Search for the cell housing the specified text and yield its [X, Y] center coordinate. 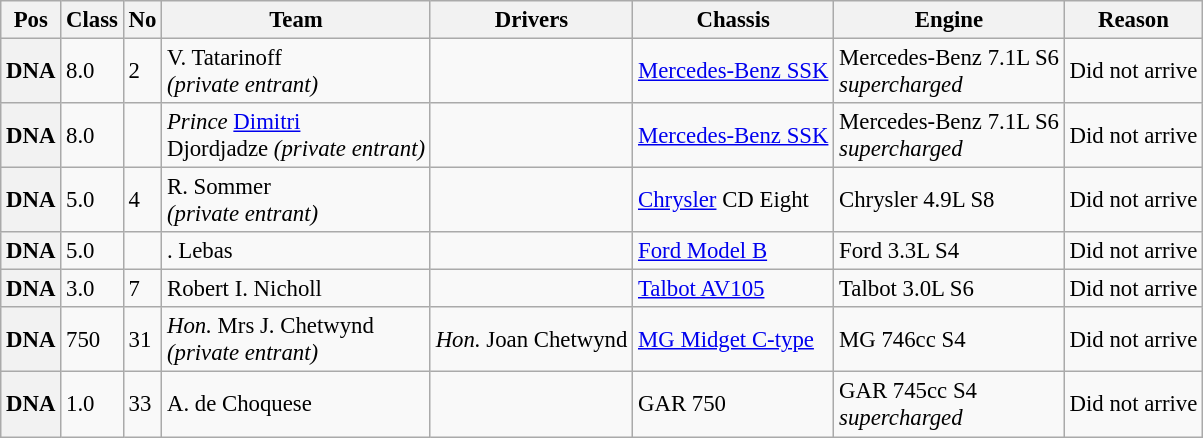
Talbot 3.0L S6 [950, 289]
Hon. Mrs J. Chetwynd(private entrant) [296, 340]
33 [142, 404]
1.0 [92, 404]
GAR 750 [734, 404]
Chrysler CD Eight [734, 200]
Hon. Joan Chetwynd [531, 340]
Robert I. Nicholl [296, 289]
Engine [950, 20]
MG Midget C-type [734, 340]
750 [92, 340]
V. Tatarinoff(private entrant) [296, 72]
2 [142, 72]
Reason [1133, 20]
GAR 745cc S4 supercharged [950, 404]
Prince DimitriDjordjadze (private entrant) [296, 136]
Chassis [734, 20]
Drivers [531, 20]
MG 746cc S4 [950, 340]
. Lebas [296, 251]
Team [296, 20]
Ford 3.3L S4 [950, 251]
Chrysler 4.9L S8 [950, 200]
A. de Choquese [296, 404]
3.0 [92, 289]
31 [142, 340]
4 [142, 200]
7 [142, 289]
Talbot AV105 [734, 289]
R. Sommer(private entrant) [296, 200]
Ford Model B [734, 251]
Pos [31, 20]
Class [92, 20]
No [142, 20]
